Locate the cell with the specified text and output its (x, y) center coordinate. 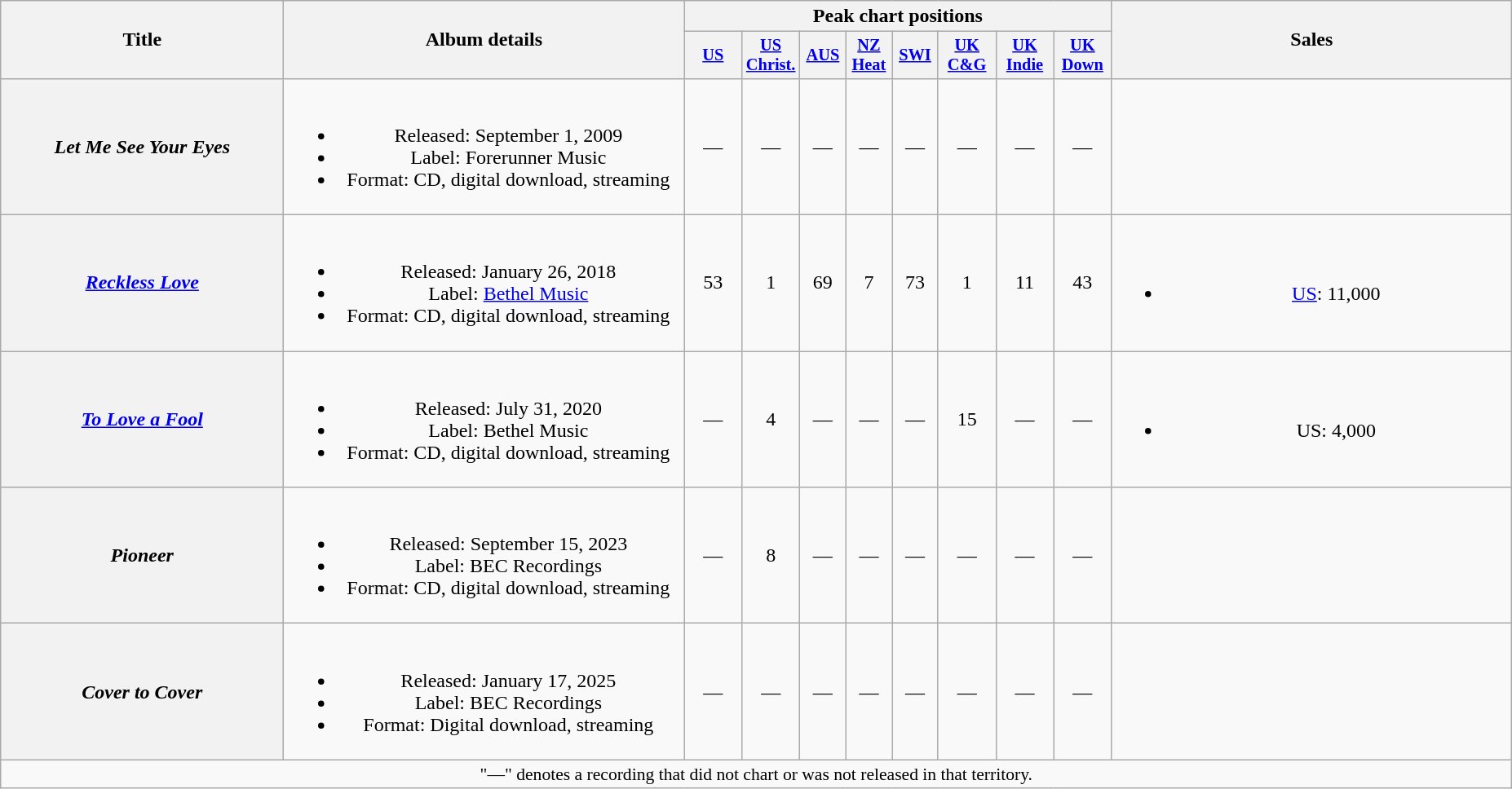
To Love a Fool (142, 419)
UKC&G (967, 55)
US: 11,000 (1311, 284)
7 (869, 284)
Peak chart positions (898, 16)
UKDown (1083, 55)
US (713, 55)
69 (824, 284)
UKIndie (1024, 55)
Album details (484, 40)
11 (1024, 284)
8 (771, 556)
15 (967, 419)
Reckless Love (142, 284)
SWI (915, 55)
AUS (824, 55)
53 (713, 284)
Let Me See Your Eyes (142, 147)
NZ Heat (869, 55)
Released: September 15, 2023Label: BEC RecordingsFormat: CD, digital download, streaming (484, 556)
"—" denotes a recording that did not chart or was not released in that territory. (757, 774)
Cover to Cover (142, 691)
Released: January 17, 2025Label: BEC RecordingsFormat: Digital download, streaming (484, 691)
Pioneer (142, 556)
USChrist. (771, 55)
4 (771, 419)
Sales (1311, 40)
43 (1083, 284)
Released: September 1, 2009Label: Forerunner MusicFormat: CD, digital download, streaming (484, 147)
US: 4,000 (1311, 419)
Released: January 26, 2018Label: Bethel MusicFormat: CD, digital download, streaming (484, 284)
73 (915, 284)
Released: July 31, 2020Label: Bethel MusicFormat: CD, digital download, streaming (484, 419)
Title (142, 40)
